Identify which cell holds the provided text, then report its [x, y] central coordinate. 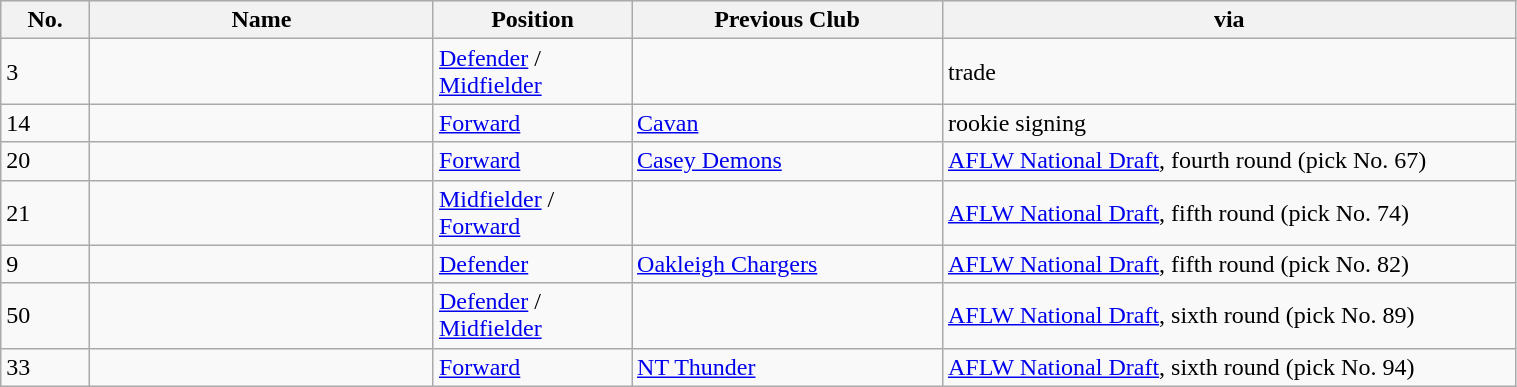
Defender [532, 264]
33 [46, 367]
AFLW National Draft, fourth round (pick No. 67) [1229, 161]
No. [46, 20]
AFLW National Draft, sixth round (pick No. 94) [1229, 367]
Position [532, 20]
3 [46, 72]
rookie signing [1229, 123]
NT Thunder [788, 367]
AFLW National Draft, fifth round (pick No. 82) [1229, 264]
Midfielder / Forward [532, 212]
20 [46, 161]
Casey Demons [788, 161]
via [1229, 20]
Name [261, 20]
AFLW National Draft, sixth round (pick No. 89) [1229, 316]
Oakleigh Chargers [788, 264]
AFLW National Draft, fifth round (pick No. 74) [1229, 212]
trade [1229, 72]
Cavan [788, 123]
9 [46, 264]
Previous Club [788, 20]
21 [46, 212]
14 [46, 123]
50 [46, 316]
